Capture the cell that displays the provided text and extract its (x, y) central coordinate. 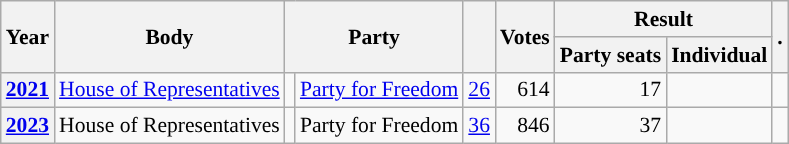
Year (28, 36)
2021 (28, 90)
17 (610, 90)
846 (525, 126)
Result (664, 19)
36 (479, 126)
. (780, 36)
26 (479, 90)
Party seats (610, 55)
2023 (28, 126)
Votes (525, 36)
37 (610, 126)
Individual (719, 55)
Party (374, 36)
Body (170, 36)
614 (525, 90)
